Extract the [X, Y] coordinate from the center of the cell holding the provided text.  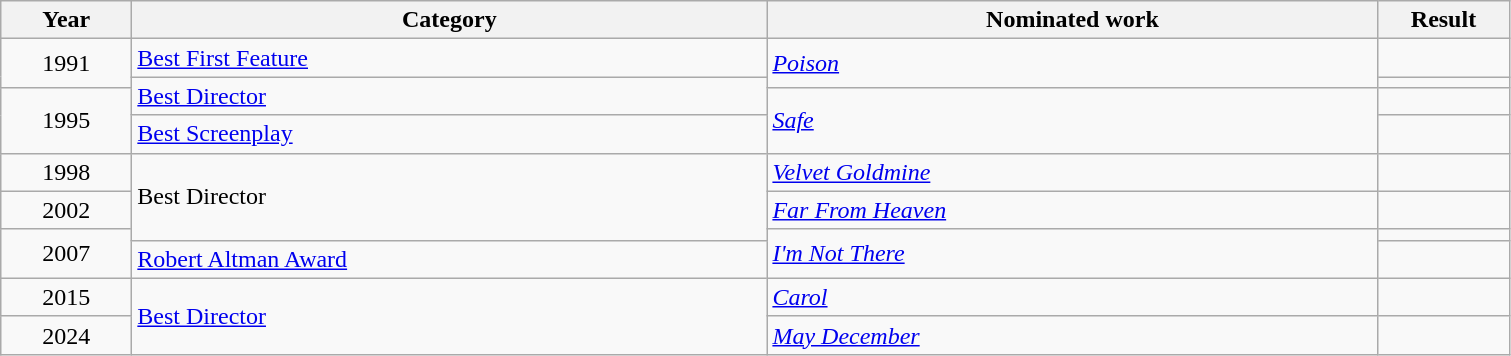
Safe [1072, 120]
Robert Altman Award [450, 259]
May December [1072, 335]
Category [450, 20]
2024 [66, 335]
1995 [66, 120]
Best First Feature [450, 58]
2015 [66, 297]
2007 [66, 254]
Poison [1072, 64]
Carol [1072, 297]
1991 [66, 64]
I'm Not There [1072, 254]
Far From Heaven [1072, 210]
2002 [66, 210]
Year [66, 20]
Best Screenplay [450, 134]
Velvet Goldmine [1072, 172]
Nominated work [1072, 20]
Result [1444, 20]
1998 [66, 172]
